Determine the [x, y] coordinate at the center of the cell enclosing the given text.  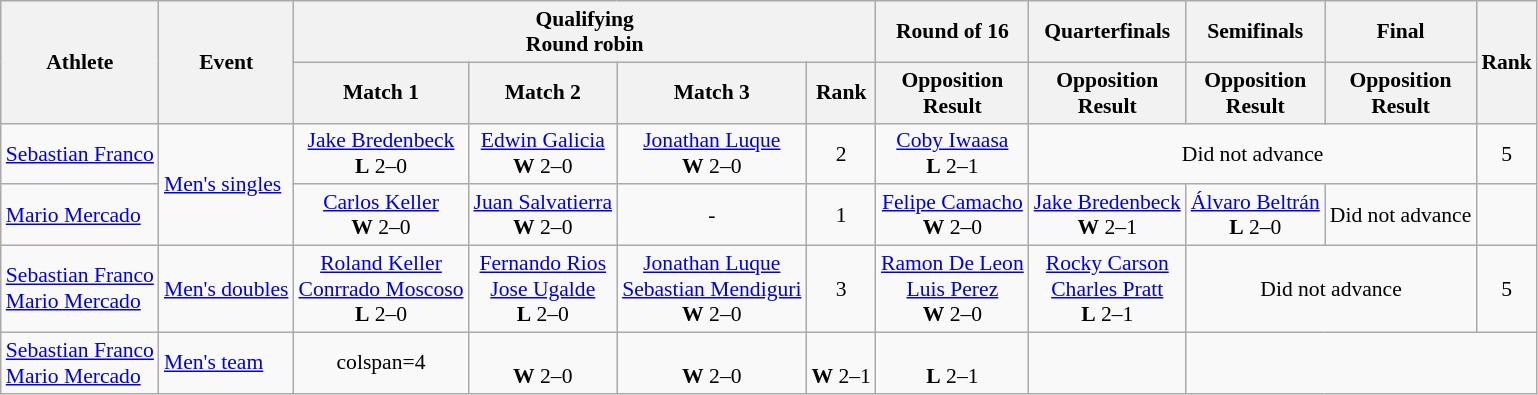
Jonathan LuqueSebastian MendiguriW 2–0 [712, 290]
Mario Mercado [80, 216]
Fernando RiosJose UgaldeL 2–0 [542, 290]
Men's team [226, 362]
Coby IwaasaL 2–1 [952, 154]
Men's doubles [226, 290]
Event [226, 62]
colspan=4 [380, 362]
Jonathan LuqueW 2–0 [712, 154]
- [712, 216]
Quarterfinals [1108, 32]
Jake BredenbeckW 2–1 [1108, 216]
Sebastian Franco [80, 154]
QualifyingRound robin [584, 32]
Match 1 [380, 92]
Álvaro BeltránL 2–0 [1256, 216]
Ramon De LeonLuis PerezW 2–0 [952, 290]
Athlete [80, 62]
Jake BredenbeckL 2–0 [380, 154]
Juan SalvatierraW 2–0 [542, 216]
W 2–1 [840, 362]
Edwin GaliciaW 2–0 [542, 154]
Men's singles [226, 184]
L 2–1 [952, 362]
Match 2 [542, 92]
Match 3 [712, 92]
Carlos KellerW 2–0 [380, 216]
Rocky CarsonCharles PrattL 2–1 [1108, 290]
3 [840, 290]
1 [840, 216]
Semifinals [1256, 32]
Roland KellerConrrado MoscosoL 2–0 [380, 290]
Felipe CamachoW 2–0 [952, 216]
Final [1401, 32]
2 [840, 154]
Round of 16 [952, 32]
